Return (x, y) of the center of cell containing provided text 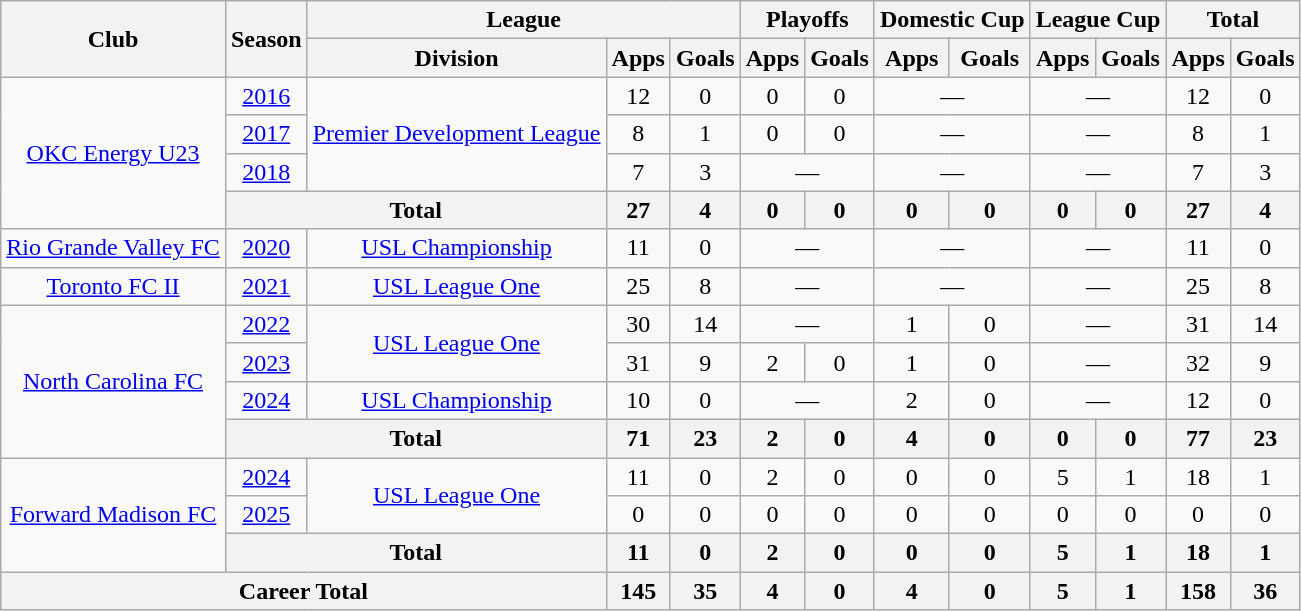
145 (638, 591)
Rio Grande Valley FC (114, 248)
Season (266, 39)
30 (638, 324)
2018 (266, 172)
158 (1198, 591)
League (524, 20)
Domestic Cup (952, 20)
2023 (266, 362)
2025 (266, 515)
League Cup (1098, 20)
2020 (266, 248)
32 (1198, 362)
Division (456, 58)
Toronto FC II (114, 286)
Forward Madison FC (114, 515)
71 (638, 438)
OKC Energy U23 (114, 153)
2021 (266, 286)
Premier Development League (456, 134)
77 (1198, 438)
2016 (266, 96)
36 (1265, 591)
Club (114, 39)
North Carolina FC (114, 381)
Career Total (304, 591)
2022 (266, 324)
Playoffs (807, 20)
10 (638, 400)
2017 (266, 134)
35 (705, 591)
